Output the (x, y) coordinate of the center of the cell containing the given text.  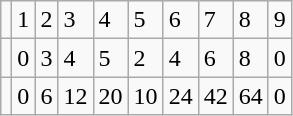
10 (146, 96)
12 (76, 96)
42 (216, 96)
9 (280, 20)
24 (180, 96)
7 (216, 20)
20 (110, 96)
64 (250, 96)
1 (24, 20)
